Pinpoint the cell where the given text exists, returning its (x, y) midpoint coordinate. 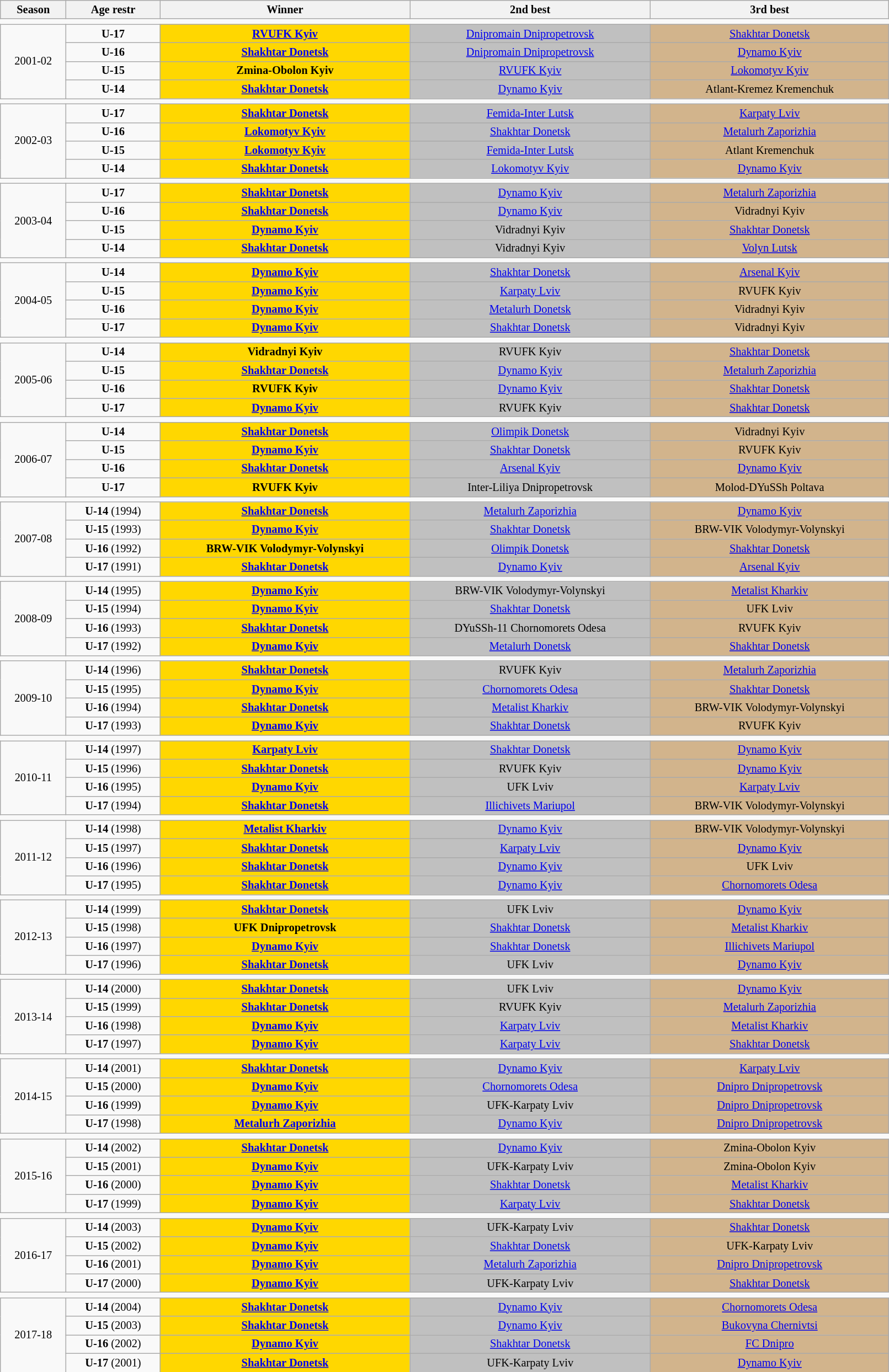
2013-14 (33, 1016)
U-16 (2001) (113, 1264)
U-15 (1997) (113, 848)
3rd best (770, 9)
DYuSSh-11 Chornomorets Odesa (530, 628)
U-17 (1999) (113, 1204)
2007-08 (33, 538)
2014-15 (33, 1096)
2004-05 (33, 300)
U-17 (1995) (113, 885)
Atlant-Kremez Kremenchuk (770, 89)
U-15 (1999) (113, 1007)
2010-11 (33, 778)
U-14 (2001) (113, 1068)
U-16 (2002) (113, 1344)
2017-18 (33, 1335)
2003-04 (33, 221)
U-14 (2000) (113, 989)
U-15 (2003) (113, 1326)
U-17 (1993) (113, 726)
U-16 (1994) (113, 707)
U-14 (1998) (113, 829)
Age restr (113, 9)
U-15 (1994) (113, 609)
U-15 (2002) (113, 1246)
U-16 (1996) (113, 867)
U-15 (1996) (113, 768)
U-17 (1998) (113, 1124)
U-14 (2003) (113, 1227)
Atlant Kremenchuk (770, 150)
U-17 (1996) (113, 965)
2008-09 (33, 619)
2006-07 (33, 459)
2016-17 (33, 1256)
U-16 (1999) (113, 1106)
U-15 (1993) (113, 530)
2012-13 (33, 937)
U-15 (2001) (113, 1166)
2009-10 (33, 698)
U-15 (2000) (113, 1087)
U-16 (1995) (113, 787)
U-14 (1996) (113, 670)
U-17 (1991) (113, 567)
U-15 (1995) (113, 689)
U-16 (2000) (113, 1185)
2005-06 (33, 380)
U-16 (1997) (113, 946)
U-16 (1998) (113, 1026)
U-16 (1993) (113, 628)
UFK Dnipropetrovsk (285, 927)
Molod-DYuSSh Poltava (770, 487)
2nd best (530, 9)
U-17 (1994) (113, 805)
U-17 (1992) (113, 647)
2002-03 (33, 141)
U-17 (1997) (113, 1044)
2011-12 (33, 857)
U-14 (2004) (113, 1307)
U-14 (2002) (113, 1148)
2001-02 (33, 62)
2015-16 (33, 1176)
Season (33, 9)
U-17 (2000) (113, 1283)
U-17 (2001) (113, 1363)
Volyn Lutsk (770, 248)
U-14 (1994) (113, 511)
FC Dnipro (770, 1344)
U-14 (1995) (113, 591)
Winner (285, 9)
Inter-Liliya Dnipropetrovsk (530, 487)
U-14 (1999) (113, 909)
U-14 (1997) (113, 750)
U-15 (1998) (113, 927)
Bukovyna Chernivtsi (770, 1326)
U-16 (1992) (113, 548)
